Detect which cell encompasses the target text, then output its [x, y] center coordinate. 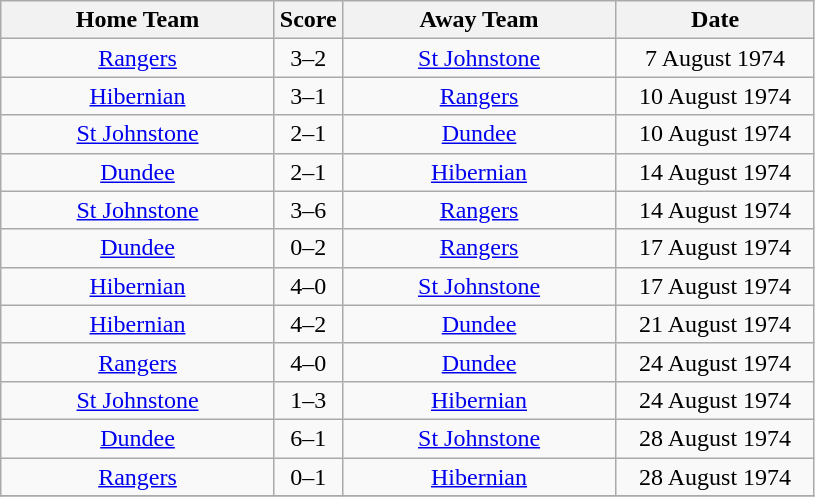
1–3 [308, 400]
Away Team [479, 20]
21 August 1974 [716, 324]
0–1 [308, 477]
0–2 [308, 248]
Score [308, 20]
3–1 [308, 96]
3–6 [308, 210]
Home Team [138, 20]
3–2 [308, 58]
Date [716, 20]
4–2 [308, 324]
6–1 [308, 438]
7 August 1974 [716, 58]
